Find where the given text appears and provide that cell's center as (x, y) coordinate. 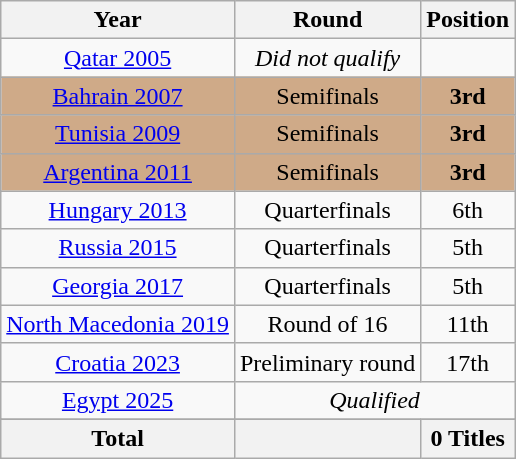
Qatar 2005 (118, 58)
North Macedonia 2019 (118, 324)
6th (468, 210)
Tunisia 2009 (118, 134)
Round (327, 20)
Did not qualify (327, 58)
Round of 16 (327, 324)
Bahrain 2007 (118, 96)
Position (468, 20)
Egypt 2025 (118, 400)
17th (468, 362)
Year (118, 20)
Total (118, 438)
Russia 2015 (118, 248)
Croatia 2023 (118, 362)
0 Titles (468, 438)
11th (468, 324)
Preliminary round (327, 362)
Qualified (374, 400)
Hungary 2013 (118, 210)
Georgia 2017 (118, 286)
Argentina 2011 (118, 172)
